Scan for the cell matching the given text and deliver its (X, Y) coordinate at center. 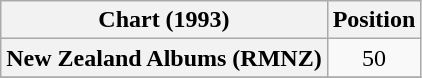
Position (374, 20)
50 (374, 58)
New Zealand Albums (RMNZ) (164, 58)
Chart (1993) (164, 20)
